Locate the cell with the specified text and output its [X, Y] center coordinate. 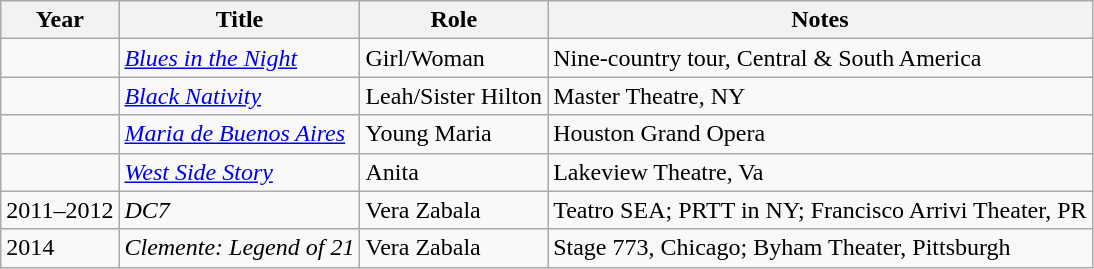
Nine-country tour, Central & South America [820, 58]
Lakeview Theatre, Va [820, 172]
2011–2012 [60, 210]
Leah/Sister Hilton [454, 96]
Blues in the Night [240, 58]
Clemente: Legend of 21 [240, 248]
Houston Grand Opera [820, 134]
Stage 773, Chicago; Byham Theater, Pittsburgh [820, 248]
Girl/Woman [454, 58]
Notes [820, 20]
Role [454, 20]
Young Maria [454, 134]
2014 [60, 248]
Anita [454, 172]
DC7 [240, 210]
Year [60, 20]
Black Nativity [240, 96]
Teatro SEA; PRTT in NY; Francisco Arrivi Theater, PR [820, 210]
Master Theatre, NY [820, 96]
Maria de Buenos Aires [240, 134]
West Side Story [240, 172]
Title [240, 20]
